Extract the (x, y) coordinate from the center of the cell holding the provided text.  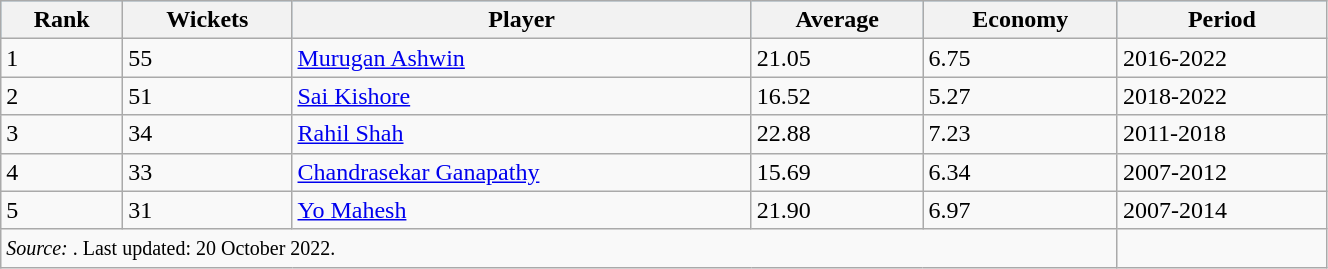
Chandrasekar Ganapathy (522, 172)
21.05 (837, 58)
2018-2022 (1222, 96)
Rank (62, 20)
Average (837, 20)
Sai Kishore (522, 96)
Yo Mahesh (522, 210)
Player (522, 20)
2 (62, 96)
Period (1222, 20)
2011-2018 (1222, 134)
15.69 (837, 172)
6.75 (1020, 58)
51 (208, 96)
3 (62, 134)
4 (62, 172)
Rahil Shah (522, 134)
55 (208, 58)
5 (62, 210)
Wickets (208, 20)
34 (208, 134)
6.34 (1020, 172)
22.88 (837, 134)
33 (208, 172)
7.23 (1020, 134)
1 (62, 58)
Murugan Ashwin (522, 58)
2007-2014 (1222, 210)
21.90 (837, 210)
Source: . Last updated: 20 October 2022. (560, 248)
2016-2022 (1222, 58)
31 (208, 210)
5.27 (1020, 96)
2007-2012 (1222, 172)
16.52 (837, 96)
Economy (1020, 20)
6.97 (1020, 210)
